Pinpoint the cell where the given text exists, returning its [X, Y] midpoint coordinate. 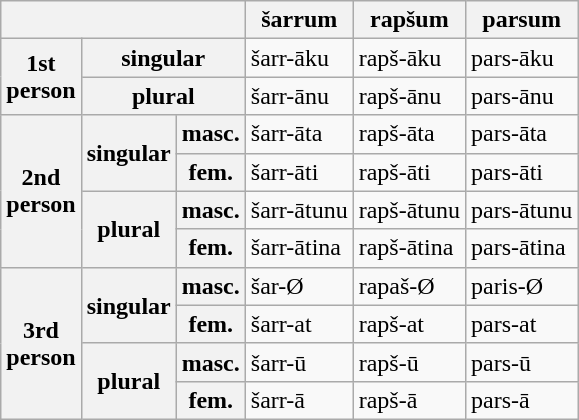
šarrum [299, 20]
paris-Ø [522, 286]
rapš-ū [409, 362]
pars-ānu [522, 96]
rapš-ātunu [409, 210]
šarr-ātunu [299, 210]
rapš-ānu [409, 96]
rapš-āta [409, 134]
rapš-āku [409, 58]
rapš-ā [409, 400]
šarr-ānu [299, 96]
rapaš-Ø [409, 286]
pars-at [522, 324]
šarr-ū [299, 362]
pars-ā [522, 400]
rapš-ātina [409, 248]
šarr-at [299, 324]
pars-āta [522, 134]
2ndperson [41, 191]
pars-ātina [522, 248]
pars-āku [522, 58]
rapš-āti [409, 172]
rapšum [409, 20]
1stperson [41, 77]
pars-āti [522, 172]
šarr-ā [299, 400]
pars-ū [522, 362]
šarr-āti [299, 172]
šarr-āta [299, 134]
šarr-āku [299, 58]
parsum [522, 20]
rapš-at [409, 324]
3rdperson [41, 343]
šar-Ø [299, 286]
šarr-ātina [299, 248]
pars-ātunu [522, 210]
